Return the (X, Y) coordinate for the center point of the cell that contains the specified text.  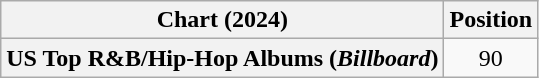
90 (491, 58)
US Top R&B/Hip-Hop Albums (Billboard) (222, 58)
Chart (2024) (222, 20)
Position (491, 20)
